Identify which cell holds the provided text, then report its (x, y) central coordinate. 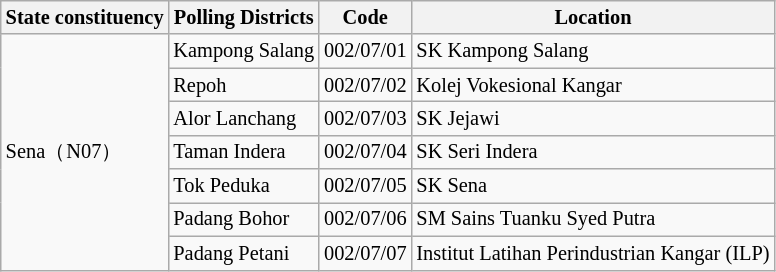
Tok Peduka (244, 186)
002/07/02 (365, 85)
002/07/06 (365, 219)
SK Jejawi (592, 118)
Kolej Vokesional Kangar (592, 85)
Institut Latihan Perindustrian Kangar (ILP) (592, 253)
002/07/05 (365, 186)
Code (365, 17)
002/07/01 (365, 51)
SM Sains Tuanku Syed Putra (592, 219)
Kampong Salang (244, 51)
Alor Lanchang (244, 118)
Repoh (244, 85)
002/07/07 (365, 253)
Padang Bohor (244, 219)
SK Kampong Salang (592, 51)
Location (592, 17)
Padang Petani (244, 253)
Taman Indera (244, 152)
002/07/04 (365, 152)
State constituency (85, 17)
SK Seri Indera (592, 152)
Sena（N07） (85, 152)
Polling Districts (244, 17)
002/07/03 (365, 118)
SK Sena (592, 186)
